Pinpoint the cell where the given text exists, returning its (x, y) midpoint coordinate. 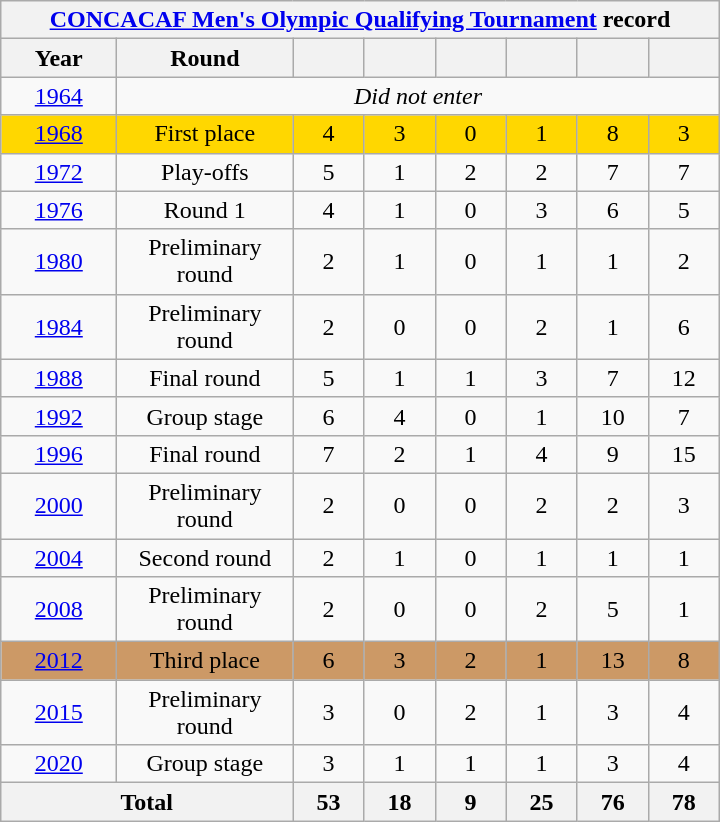
1976 (59, 210)
12 (684, 378)
2012 (59, 661)
10 (612, 416)
Year (59, 58)
2015 (59, 712)
76 (612, 802)
1964 (59, 96)
Second round (205, 557)
2008 (59, 610)
Third place (205, 661)
Round 1 (205, 210)
First place (205, 134)
2020 (59, 764)
18 (400, 802)
1996 (59, 454)
78 (684, 802)
1992 (59, 416)
2000 (59, 506)
1988 (59, 378)
15 (684, 454)
53 (328, 802)
Total (147, 802)
1972 (59, 172)
Round (205, 58)
13 (612, 661)
CONCACAF Men's Olympic Qualifying Tournament record (360, 20)
1968 (59, 134)
Did not enter (418, 96)
25 (542, 802)
2004 (59, 557)
1984 (59, 326)
1980 (59, 262)
Play-offs (205, 172)
